Locate the cell with the specified text and output its (X, Y) center coordinate. 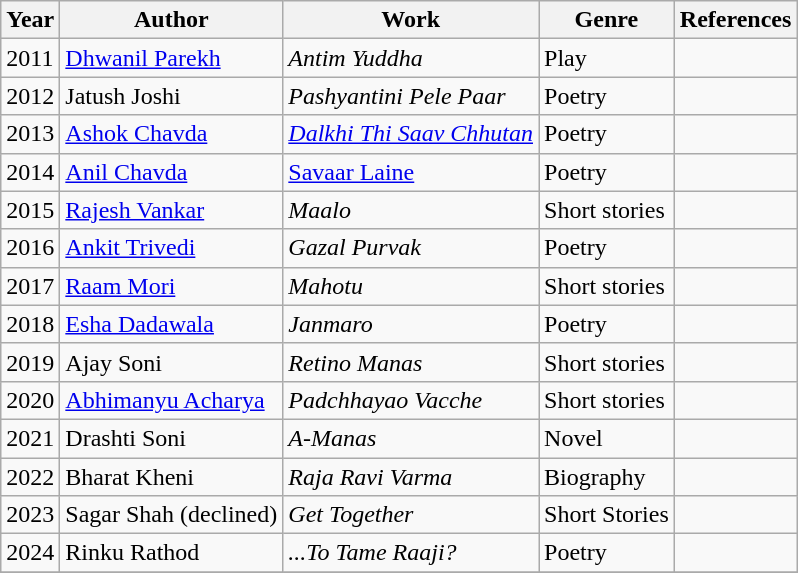
Maalo (411, 210)
2024 (30, 553)
Padchhayao Vacche (411, 400)
2019 (30, 362)
Ajay Soni (172, 362)
Novel (607, 438)
Raam Mori (172, 286)
Short Stories (607, 515)
Dalkhi Thi Saav Chhutan (411, 134)
2018 (30, 324)
Biography (607, 477)
Rajesh Vankar (172, 210)
Rinku Rathod (172, 553)
Jatush Joshi (172, 96)
Janmaro (411, 324)
...To Tame Raaji? (411, 553)
2023 (30, 515)
Year (30, 20)
Retino Manas (411, 362)
2015 (30, 210)
Pashyantini Pele Paar (411, 96)
Sagar Shah (declined) (172, 515)
Author (172, 20)
2016 (30, 248)
2012 (30, 96)
Esha Dadawala (172, 324)
Ankit Trivedi (172, 248)
Gazal Purvak (411, 248)
Anil Chavda (172, 172)
Raja Ravi Varma (411, 477)
Play (607, 58)
Get Together (411, 515)
2022 (30, 477)
Drashti Soni (172, 438)
2021 (30, 438)
Antim Yuddha (411, 58)
Mahotu (411, 286)
Bharat Kheni (172, 477)
Savaar Laine (411, 172)
2013 (30, 134)
Abhimanyu Acharya (172, 400)
2017 (30, 286)
2014 (30, 172)
Genre (607, 20)
Dhwanil Parekh (172, 58)
A-Manas (411, 438)
Work (411, 20)
2011 (30, 58)
References (736, 20)
Ashok Chavda (172, 134)
2020 (30, 400)
